Extract the (X, Y) coordinate from the center of the cell holding the provided text.  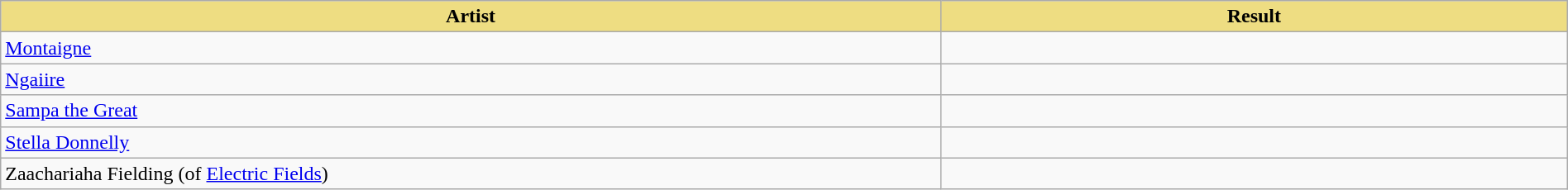
Stella Donnelly (471, 142)
Sampa the Great (471, 111)
Artist (471, 17)
Ngaiire (471, 79)
Zaachariaha Fielding (of Electric Fields) (471, 173)
Result (1254, 17)
Montaigne (471, 48)
